Identify which cell holds the provided text, then report its (X, Y) central coordinate. 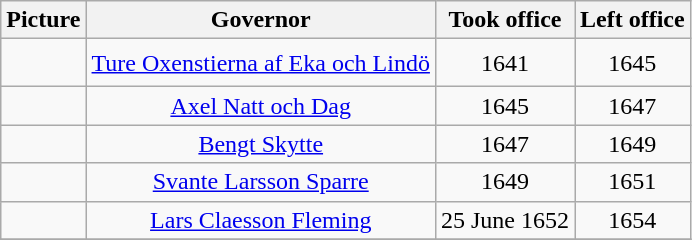
25 June 1652 (504, 220)
1654 (632, 220)
Ture Oxenstierna af Eka och Lindö (260, 63)
Took office (504, 20)
Bengt Skytte (260, 144)
1641 (504, 63)
Left office (632, 20)
Picture (44, 20)
Svante Larsson Sparre (260, 182)
1651 (632, 182)
Governor (260, 20)
Lars Claesson Fleming (260, 220)
Axel Natt och Dag (260, 106)
